Identify which cell holds the provided text, then report its (x, y) central coordinate. 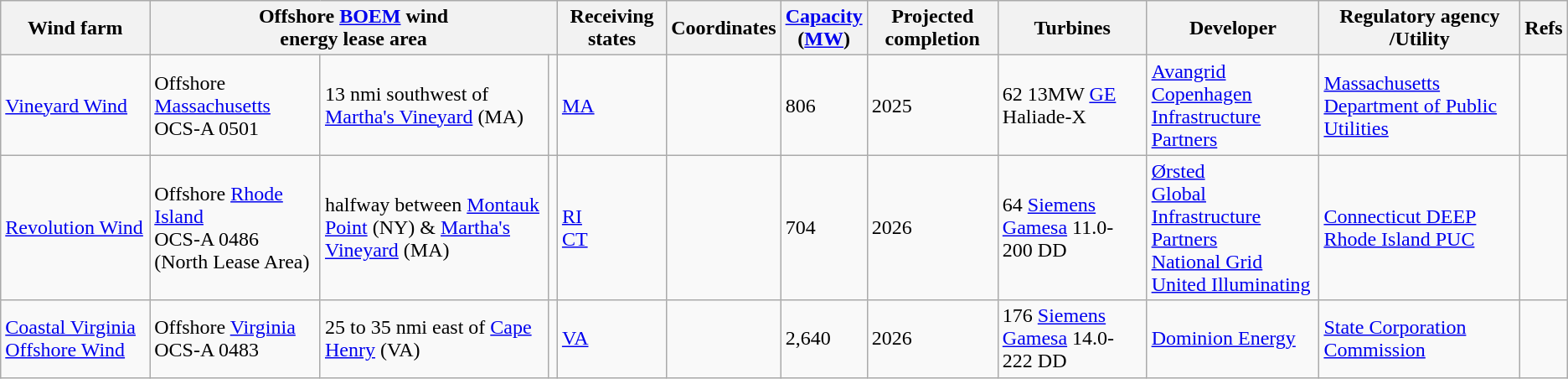
AvangridCopenhagen Infrastructure Partners (1233, 106)
Offshore BOEM windenergy lease area (353, 29)
13 nmi southwest of Martha's Vineyard (MA) (434, 106)
Coordinates (724, 29)
Offshore VirginiaOCS-A 0483 (235, 339)
Projected completion (932, 29)
halfway between Montauk Point (NY) & Martha's Vineyard (MA) (434, 228)
62 13MW GE Haliade-X (1072, 106)
2025 (932, 106)
Offshore MassachusettsOCS-A 0501 (235, 106)
Connecticut DEEPRhode Island PUC (1420, 228)
Coastal Virginia Offshore Wind (75, 339)
64 Siemens Gamesa 11.0-200 DD (1072, 228)
Regulatory agency/Utility (1420, 29)
Capacity(MW) (824, 29)
2,640 (824, 339)
Dominion Energy (1233, 339)
Turbines (1072, 29)
Revolution Wind (75, 228)
VA (611, 339)
Wind farm (75, 29)
806 (824, 106)
Refs (1544, 29)
Vineyard Wind (75, 106)
Receiving states (611, 29)
State Corporation Commission (1420, 339)
Massachusetts Department of Public Utilities (1420, 106)
Developer (1233, 29)
176 Siemens Gamesa 14.0-222 DD (1072, 339)
RICT (611, 228)
ØrstedGlobal Infrastructure PartnersNational GridUnited Illuminating (1233, 228)
MA (611, 106)
704 (824, 228)
25 to 35 nmi east of Cape Henry (VA) (434, 339)
Offshore Rhode IslandOCS-A 0486 (North Lease Area) (235, 228)
